Identify which cell holds the provided text, then report its (x, y) central coordinate. 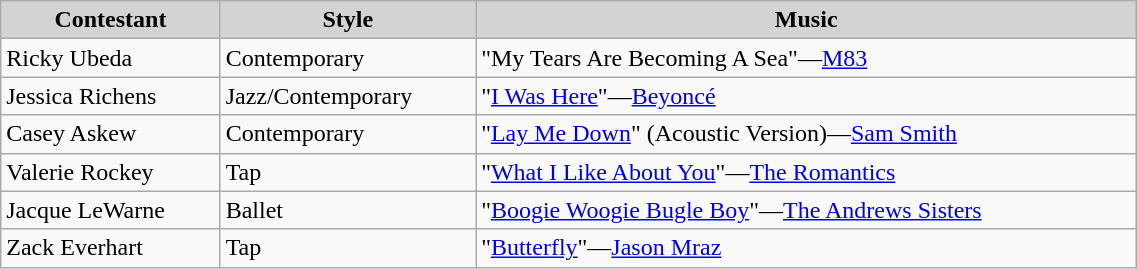
Contestant (110, 20)
Valerie Rockey (110, 172)
"What I Like About You"—The Romantics (806, 172)
Casey Askew (110, 134)
"I Was Here"—Beyoncé (806, 96)
"My Tears Are Becoming A Sea"—M83 (806, 58)
Style (348, 20)
Music (806, 20)
Zack Everhart (110, 248)
Jazz/Contemporary (348, 96)
Jacque LeWarne (110, 210)
Jessica Richens (110, 96)
"Lay Me Down" (Acoustic Version)—Sam Smith (806, 134)
"Butterfly"—Jason Mraz (806, 248)
Ballet (348, 210)
Ricky Ubeda (110, 58)
"Boogie Woogie Bugle Boy"—The Andrews Sisters (806, 210)
